Provide the [X, Y] coordinate of the cell's center where the given text is located.  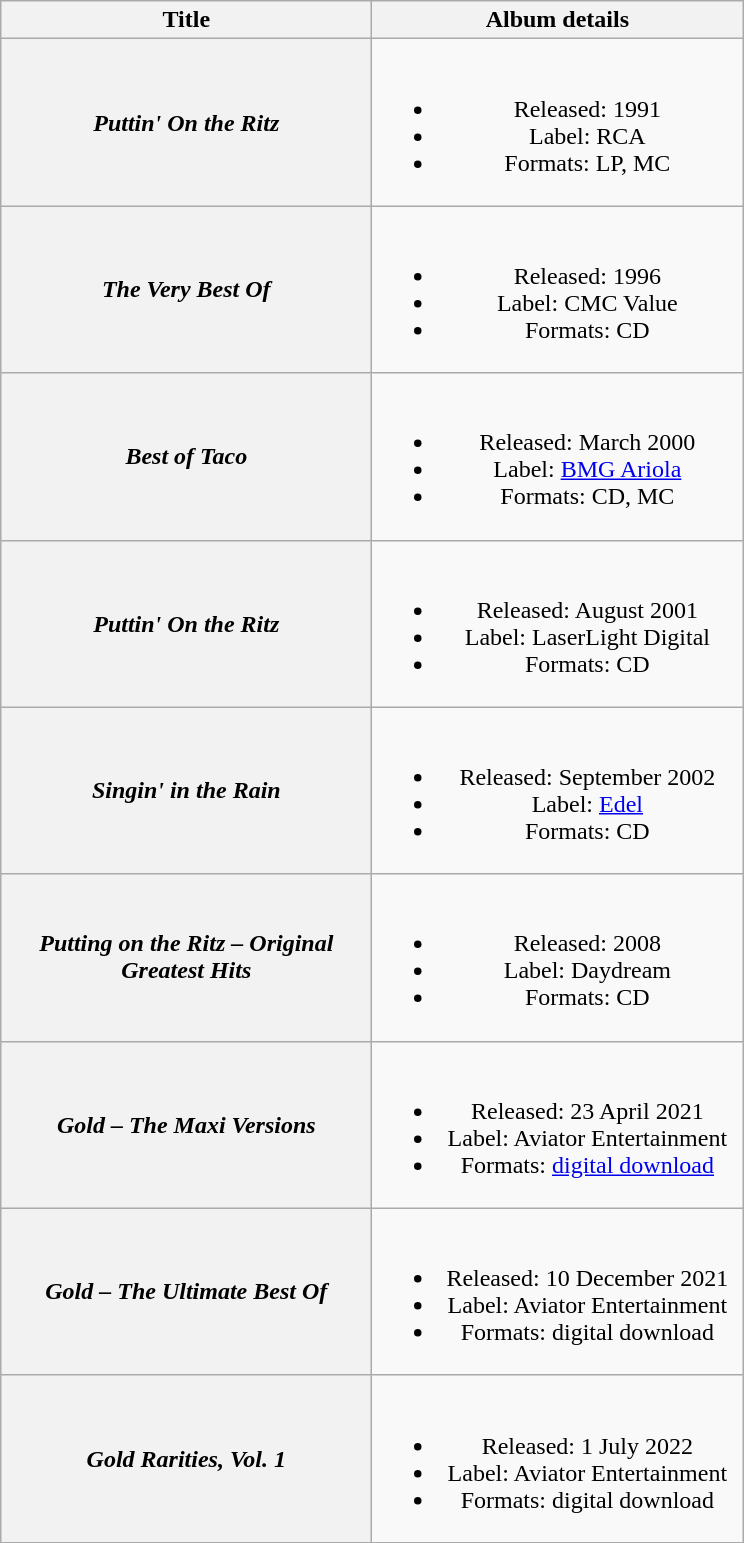
Gold Rarities, Vol. 1 [186, 1458]
Putting on the Ritz – Original Greatest Hits [186, 958]
The Very Best Of [186, 290]
Released: August 2001Label: LaserLight DigitalFormats: CD [558, 624]
Released: March 2000Label: BMG AriolaFormats: CD, MC [558, 456]
Released: 10 December 2021Label: Aviator EntertainmentFormats: digital download [558, 1292]
Title [186, 20]
Gold – The Ultimate Best Of [186, 1292]
Released: 1996Label: CMC ValueFormats: CD [558, 290]
Released: 2008Label: DaydreamFormats: CD [558, 958]
Singin' in the Rain [186, 790]
Released: September 2002Label: EdelFormats: CD [558, 790]
Best of Taco [186, 456]
Album details [558, 20]
Released: 1 July 2022Label: Aviator EntertainmentFormats: digital download [558, 1458]
Released: 1991Label: RCAFormats: LP, MC [558, 122]
Gold – The Maxi Versions [186, 1124]
Released: 23 April 2021Label: Aviator EntertainmentFormats: digital download [558, 1124]
